Identify which cell holds the provided text, then report its (X, Y) central coordinate. 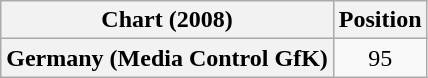
Chart (2008) (168, 20)
Position (380, 20)
95 (380, 58)
Germany (Media Control GfK) (168, 58)
